Search for the cell housing the specified text and yield its (X, Y) center coordinate. 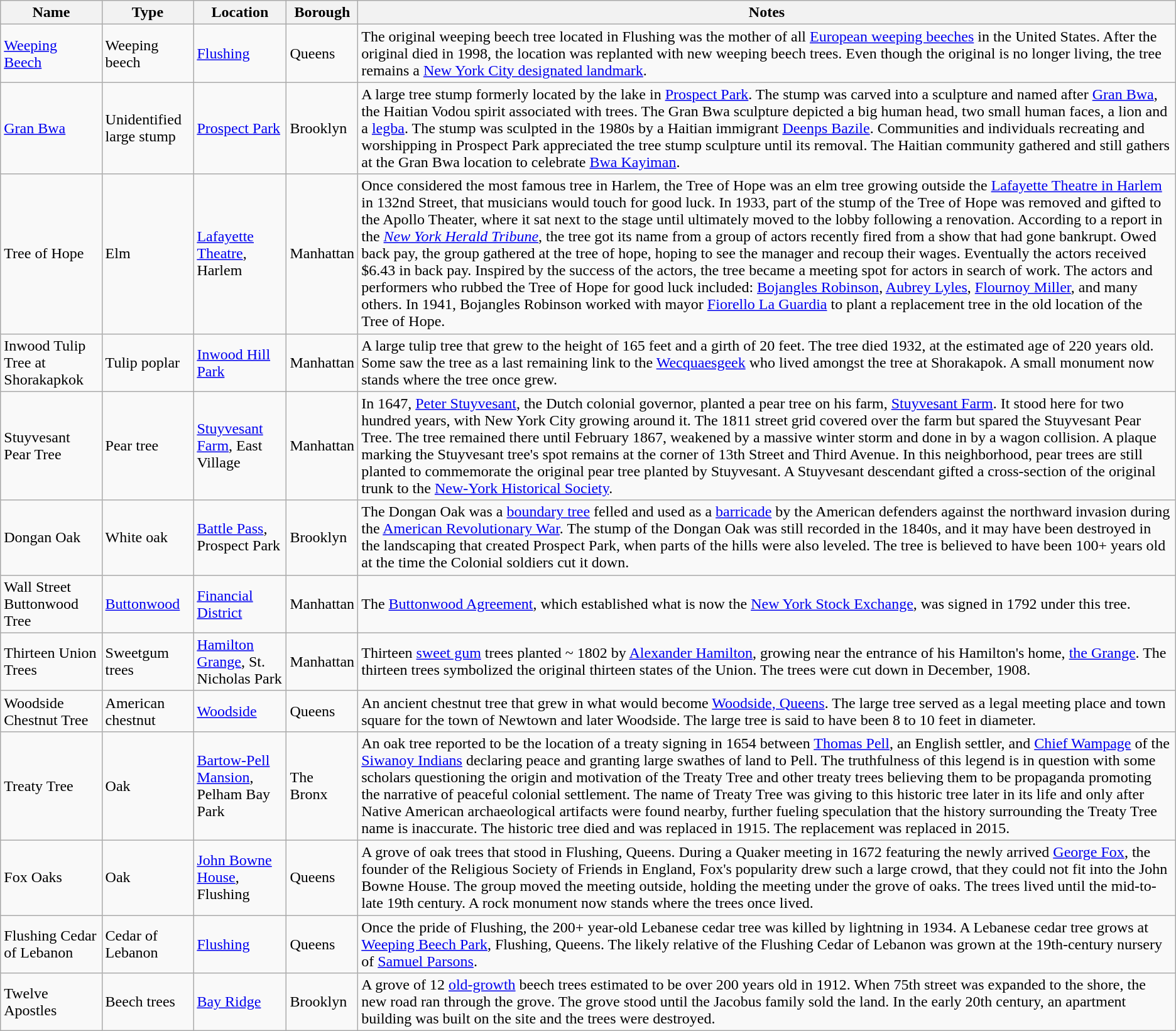
American chestnut (148, 711)
Bay Ridge (240, 1002)
Financial District (240, 604)
Woodside Chestnut Tree (52, 711)
Treaty Tree (52, 785)
Bartow-Pell Mansion, Pelham Bay Park (240, 785)
Stuyvesant Pear Tree (52, 446)
The Bronx (322, 785)
Type (148, 13)
Inwood Tulip Tree at Shorakapkok (52, 363)
Twelve Apostles (52, 1002)
Dongan Oak (52, 538)
Lafayette Theatre, Harlem (240, 254)
Prospect Park (240, 128)
Cedar of Lebanon (148, 944)
Borough (322, 13)
White oak (148, 538)
Name (52, 13)
The Buttonwood Agreement, which established what is now the New York Stock Exchange, was signed in 1792 under this tree. (767, 604)
Flushing Cedar of Lebanon (52, 944)
Tulip poplar (148, 363)
Unidentified large stump (148, 128)
Weeping Beech (52, 53)
Beech trees (148, 1002)
Stuyvesant Farm, East Village (240, 446)
Battle Pass, Prospect Park (240, 538)
Gran Bwa (52, 128)
Fox Oaks (52, 877)
Pear tree (148, 446)
Hamilton Grange, St. Nicholas Park (240, 662)
Weeping beech (148, 53)
Sweetgum trees (148, 662)
Buttonwood (148, 604)
Wall Street Buttonwood Tree (52, 604)
John Bowne House, Flushing (240, 877)
Notes (767, 13)
Woodside (240, 711)
Inwood Hill Park (240, 363)
Elm (148, 254)
Tree of Hope (52, 254)
Thirteen Union Trees (52, 662)
Location (240, 13)
